Output the [X, Y] coordinate of the center of the cell containing the given text.  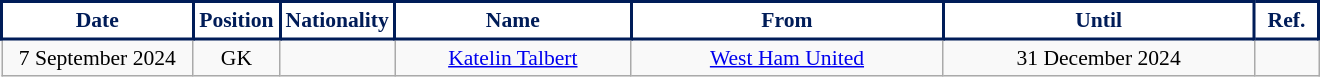
West Ham United [787, 57]
7 September 2024 [98, 57]
Position [236, 20]
Name [514, 20]
Date [98, 20]
Katelin Talbert [514, 57]
31 December 2024 [1099, 57]
Ref. [1286, 20]
Until [1099, 20]
GK [236, 57]
From [787, 20]
Nationality [338, 20]
